Pinpoint the cell where the given text exists, returning its (x, y) midpoint coordinate. 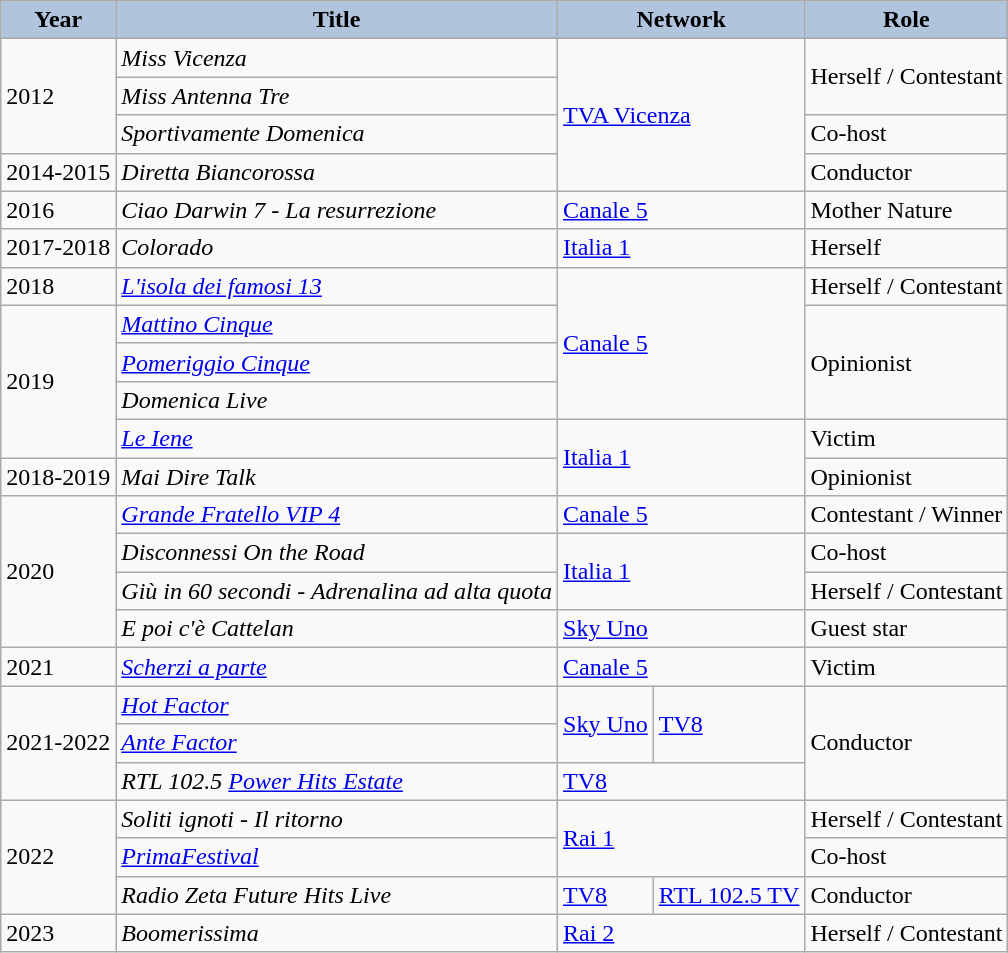
2012 (58, 96)
Colorado (337, 248)
Pomeriggio Cinque (337, 362)
Rai 1 (682, 838)
Giù in 60 secondi - Adrenalina ad alta quota (337, 591)
Grande Fratello VIP 4 (337, 515)
2016 (58, 210)
Mother Nature (906, 210)
Sportivamente Domenica (337, 134)
Mattino Cinque (337, 324)
2020 (58, 572)
PrimaFestival (337, 857)
2019 (58, 381)
Role (906, 20)
L'isola dei famosi 13 (337, 286)
E poi c'è Cattelan (337, 629)
Mai Dire Talk (337, 477)
Ante Factor (337, 743)
RTL 102.5 Power Hits Estate (337, 781)
Year (58, 20)
Title (337, 20)
Disconnessi On the Road (337, 553)
2023 (58, 933)
Domenica Live (337, 400)
2017-2018 (58, 248)
2022 (58, 857)
2021-2022 (58, 743)
Le Iene (337, 438)
2018 (58, 286)
Network (682, 20)
Boomerissima (337, 933)
Miss Vicenza (337, 58)
2018-2019 (58, 477)
Herself (906, 248)
Diretta Biancorossa (337, 172)
2021 (58, 667)
Ciao Darwin 7 - La resurrezione (337, 210)
Scherzi a parte (337, 667)
Hot Factor (337, 705)
TVA Vicenza (682, 115)
Rai 2 (682, 933)
Contestant / Winner (906, 515)
Radio Zeta Future Hits Live (337, 895)
Soliti ignoti - Il ritorno (337, 819)
2014-2015 (58, 172)
Guest star (906, 629)
Miss Antenna Tre (337, 96)
RTL 102.5 TV (729, 895)
